Provide the (x, y) coordinate of the cell's center where the given text is located.  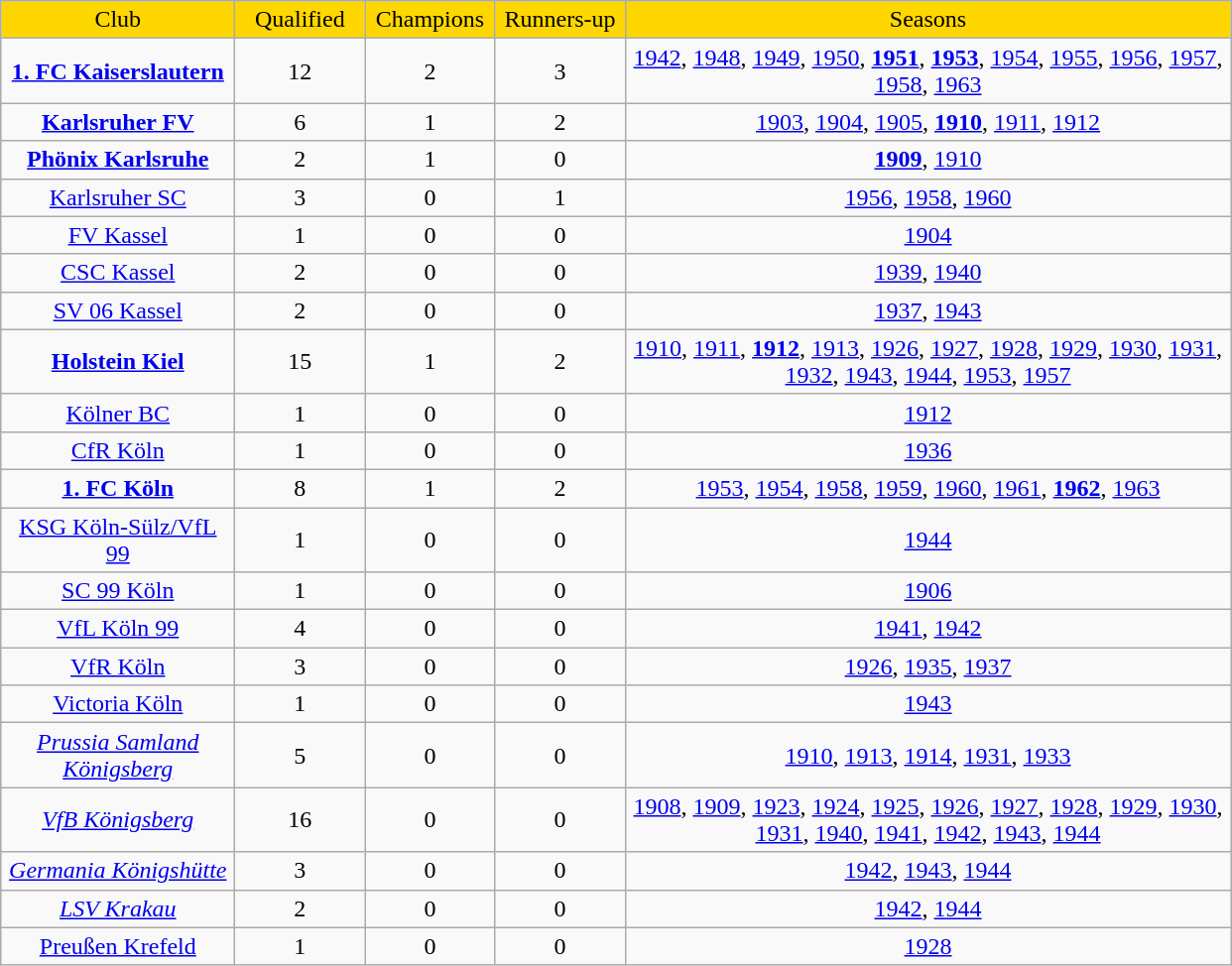
1941, 1942 (928, 629)
1944 (928, 540)
Victoria Köln (118, 704)
4 (300, 629)
6 (300, 122)
Karlsruher SC (118, 197)
16 (300, 819)
SV 06 Kassel (118, 310)
1942, 1948, 1949, 1950, 1951, 1953, 1954, 1955, 1956, 1957, 1958, 1963 (928, 71)
CfR Köln (118, 450)
1904 (928, 235)
VfB Königsberg (118, 819)
Champions (431, 20)
FV Kassel (118, 235)
Karlsruher FV (118, 122)
1908, 1909, 1923, 1924, 1925, 1926, 1927, 1928, 1929, 1930, 1931, 1940, 1941, 1942, 1943, 1944 (928, 819)
KSG Köln-Sülz/VfL 99 (118, 540)
1. FC Kaiserslautern (118, 71)
1942, 1944 (928, 908)
Preußen Krefeld (118, 946)
1937, 1943 (928, 310)
12 (300, 71)
1928 (928, 946)
1906 (928, 591)
Holstein Kiel (118, 361)
1953, 1954, 1958, 1959, 1960, 1961, 1962, 1963 (928, 488)
15 (300, 361)
Runners-up (559, 20)
Kölner BC (118, 413)
LSV Krakau (118, 908)
Phönix Karlsruhe (118, 160)
8 (300, 488)
1926, 1935, 1937 (928, 666)
1956, 1958, 1960 (928, 197)
SC 99 Köln (118, 591)
1910, 1911, 1912, 1913, 1926, 1927, 1928, 1929, 1930, 1931, 1932, 1943, 1944, 1953, 1957 (928, 361)
1939, 1940 (928, 273)
Seasons (928, 20)
VfL Köln 99 (118, 629)
1910, 1913, 1914, 1931, 1933 (928, 756)
1. FC Köln (118, 488)
1943 (928, 704)
1942, 1943, 1944 (928, 871)
1909, 1910 (928, 160)
Germania Königshütte (118, 871)
Qualified (300, 20)
1912 (928, 413)
1936 (928, 450)
VfR Köln (118, 666)
Prussia Samland Königsberg (118, 756)
5 (300, 756)
1903, 1904, 1905, 1910, 1911, 1912 (928, 122)
CSC Kassel (118, 273)
Club (118, 20)
